Capture the cell that displays the provided text and extract its (X, Y) central coordinate. 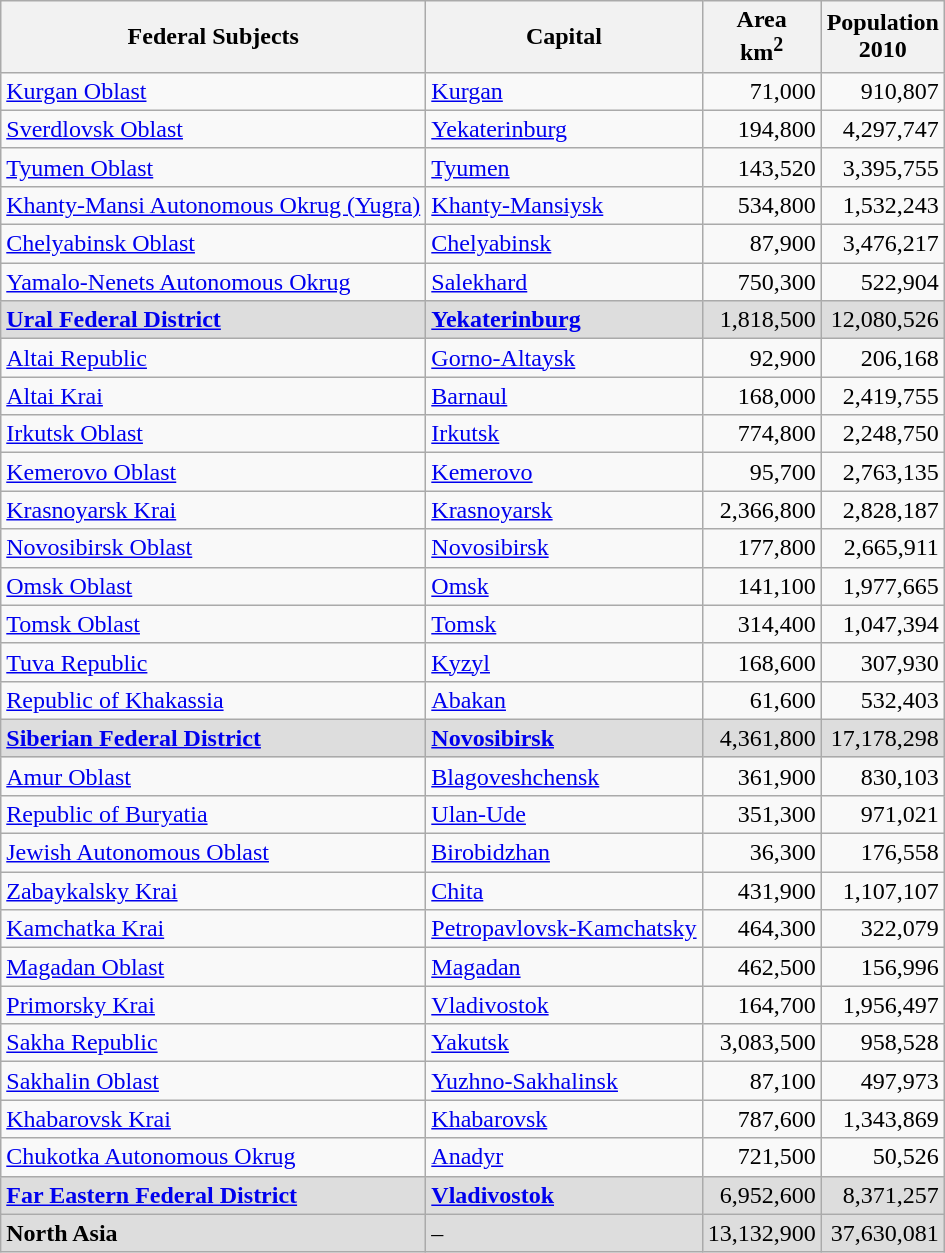
Tuva Republic (214, 662)
North Asia (214, 1233)
176,558 (882, 853)
351,300 (762, 814)
194,800 (762, 129)
Yuzhno-Sakhalinsk (564, 1081)
164,700 (762, 1005)
2,665,911 (882, 548)
168,600 (762, 662)
50,526 (882, 1157)
Population2010 (882, 37)
Jewish Autonomous Oblast (214, 853)
Kurgan Oblast (214, 91)
534,800 (762, 205)
971,021 (882, 814)
1,818,500 (762, 320)
Khabarovsk Krai (214, 1119)
1,107,107 (882, 891)
1,956,497 (882, 1005)
37,630,081 (882, 1233)
1,532,243 (882, 205)
Federal Subjects (214, 37)
910,807 (882, 91)
Sakhalin Oblast (214, 1081)
6,952,600 (762, 1195)
Barnaul (564, 396)
787,600 (762, 1119)
2,248,750 (882, 434)
3,395,755 (882, 167)
830,103 (882, 776)
Primorsky Krai (214, 1005)
Abakan (564, 700)
431,900 (762, 891)
Far Eastern Federal District (214, 1195)
Krasnoyarsk (564, 510)
Tyumen Oblast (214, 167)
Republic of Khakassia (214, 700)
156,996 (882, 967)
Khanty-Mansi Autonomous Okrug (Yugra) (214, 205)
177,800 (762, 548)
87,100 (762, 1081)
Ural Federal District (214, 320)
3,476,217 (882, 244)
71,000 (762, 91)
– (564, 1233)
Magadan Oblast (214, 967)
1,977,665 (882, 586)
Zabaykalsky Krai (214, 891)
Chelyabinsk (564, 244)
464,300 (762, 929)
Chita (564, 891)
Sakha Republic (214, 1043)
774,800 (762, 434)
Blagoveshchensk (564, 776)
Tyumen (564, 167)
4,361,800 (762, 738)
2,763,135 (882, 472)
Yamalo-Nenets Autonomous Okrug (214, 282)
Siberian Federal District (214, 738)
17,178,298 (882, 738)
3,083,500 (762, 1043)
Irkutsk (564, 434)
206,168 (882, 358)
Chelyabinsk Oblast (214, 244)
Krasnoyarsk Krai (214, 510)
2,419,755 (882, 396)
8,371,257 (882, 1195)
Khanty-Mansiysk (564, 205)
Altai Krai (214, 396)
Republic of Buryatia (214, 814)
Tomsk Oblast (214, 624)
Petropavlovsk-Kamchatsky (564, 929)
143,520 (762, 167)
Chukotka Autonomous Okrug (214, 1157)
Ulan-Ude (564, 814)
361,900 (762, 776)
497,973 (882, 1081)
Altai Republic (214, 358)
Birobidzhan (564, 853)
Yakutsk (564, 1043)
462,500 (762, 967)
Kemerovo (564, 472)
Omsk (564, 586)
Amur Oblast (214, 776)
532,403 (882, 700)
522,904 (882, 282)
Omsk Oblast (214, 586)
958,528 (882, 1043)
92,900 (762, 358)
Tomsk (564, 624)
750,300 (762, 282)
Kemerovo Oblast (214, 472)
Anadyr (564, 1157)
Kurgan (564, 91)
1,343,869 (882, 1119)
61,600 (762, 700)
2,828,187 (882, 510)
Magadan (564, 967)
314,400 (762, 624)
13,132,900 (762, 1233)
168,000 (762, 396)
95,700 (762, 472)
141,100 (762, 586)
Novosibirsk Oblast (214, 548)
Kyzyl (564, 662)
36,300 (762, 853)
Gorno-Altaysk (564, 358)
Kamchatka Krai (214, 929)
Capital (564, 37)
1,047,394 (882, 624)
87,900 (762, 244)
2,366,800 (762, 510)
Sverdlovsk Oblast (214, 129)
721,500 (762, 1157)
Salekhard (564, 282)
307,930 (882, 662)
322,079 (882, 929)
Areakm2 (762, 37)
12,080,526 (882, 320)
Irkutsk Oblast (214, 434)
4,297,747 (882, 129)
Khabarovsk (564, 1119)
